Provide the [X, Y] coordinate of the cell's center where the given text is located.  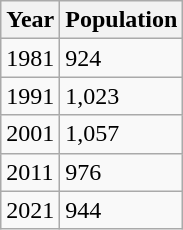
2001 [30, 134]
1981 [30, 58]
924 [122, 58]
2011 [30, 172]
Population [122, 20]
1991 [30, 96]
2021 [30, 210]
944 [122, 210]
1,057 [122, 134]
Year [30, 20]
1,023 [122, 96]
976 [122, 172]
